For the text-containing cell, return its midpoint in [x, y] coordinate format. 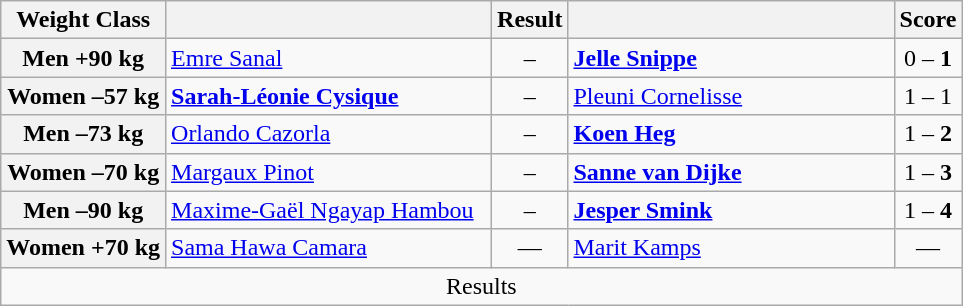
Pleuni Cornelisse [731, 96]
Women +70 kg [84, 248]
Men –90 kg [84, 210]
Results [482, 286]
Margaux Pinot [329, 172]
Result [530, 20]
1 – 4 [928, 210]
Sama Hawa Camara [329, 248]
Women –70 kg [84, 172]
Koen Heg [731, 134]
Orlando Cazorla [329, 134]
1 – 2 [928, 134]
Men –73 kg [84, 134]
Sarah-Léonie Cysique [329, 96]
Maxime-Gaël Ngayap Hambou [329, 210]
Women –57 kg [84, 96]
Weight Class [84, 20]
Marit Kamps [731, 248]
0 – 1 [928, 58]
Jelle Snippe [731, 58]
Emre Sanal [329, 58]
Jesper Smink [731, 210]
Score [928, 20]
Sanne van Dijke [731, 172]
1 – 3 [928, 172]
Men +90 kg [84, 58]
1 – 1 [928, 96]
